Find where the given text appears and provide that cell's center as [x, y] coordinate. 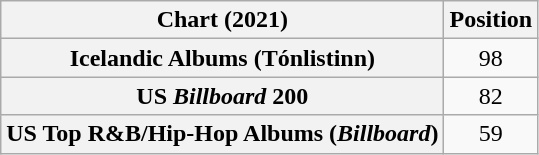
82 [491, 96]
Chart (2021) [222, 20]
US Billboard 200 [222, 96]
Position [491, 20]
Icelandic Albums (Tónlistinn) [222, 58]
US Top R&B/Hip-Hop Albums (Billboard) [222, 134]
98 [491, 58]
59 [491, 134]
